Identify which cell holds the provided text, then report its (x, y) central coordinate. 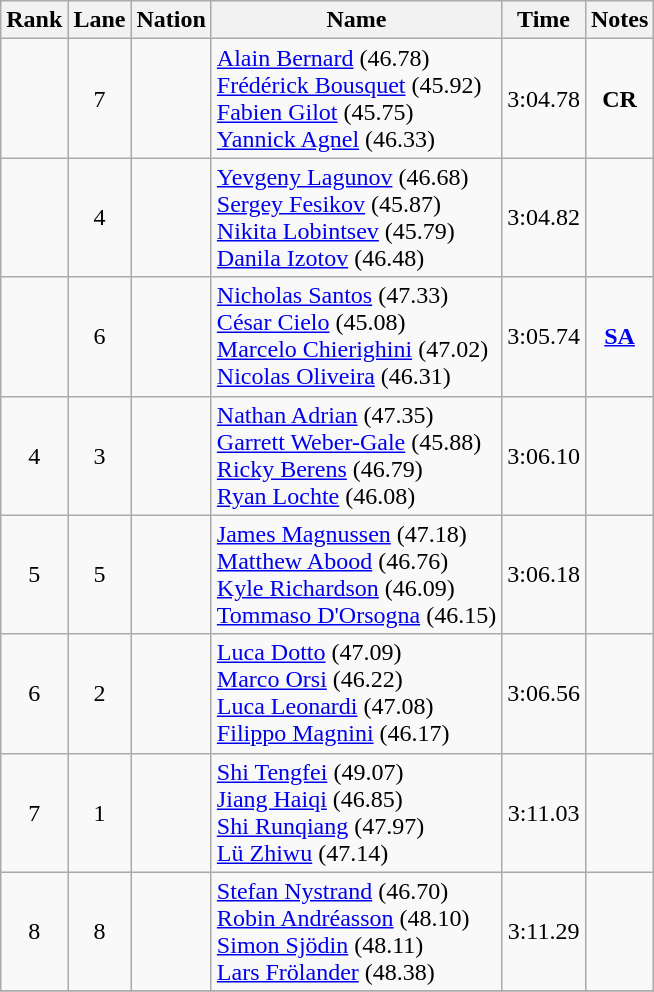
Yevgeny Lagunov (46.68)Sergey Fesikov (45.87)Nikita Lobintsev (45.79)Danila Izotov (46.48) (356, 218)
3:06.10 (544, 456)
3:06.56 (544, 694)
1 (100, 812)
Nicholas Santos (47.33)César Cielo (45.08)Marcelo Chierighini (47.02)Nicolas Oliveira (46.31) (356, 336)
Luca Dotto (47.09)Marco Orsi (46.22)Luca Leonardi (47.08)Filippo Magnini (46.17) (356, 694)
Shi Tengfei (49.07)Jiang Haiqi (46.85)Shi Runqiang (47.97)Lü Zhiwu (47.14) (356, 812)
2 (100, 694)
Stefan Nystrand (46.70)Robin Andréasson (48.10)Simon Sjödin (48.11)Lars Frölander (48.38) (356, 932)
3:04.78 (544, 98)
3:06.18 (544, 574)
Alain Bernard (46.78)Frédérick Bousquet (45.92)Fabien Gilot (45.75)Yannick Agnel (46.33) (356, 98)
Name (356, 20)
3:11.03 (544, 812)
Nathan Adrian (47.35)Garrett Weber-Gale (45.88)Ricky Berens (46.79)Ryan Lochte (46.08) (356, 456)
Rank (34, 20)
3 (100, 456)
3:05.74 (544, 336)
Notes (619, 20)
James Magnussen (47.18)Matthew Abood (46.76)Kyle Richardson (46.09)Tommaso D'Orsogna (46.15) (356, 574)
Time (544, 20)
Nation (171, 20)
3:04.82 (544, 218)
3:11.29 (544, 932)
Lane (100, 20)
CR (619, 98)
SA (619, 336)
